For the text-containing cell, return its midpoint in [x, y] coordinate format. 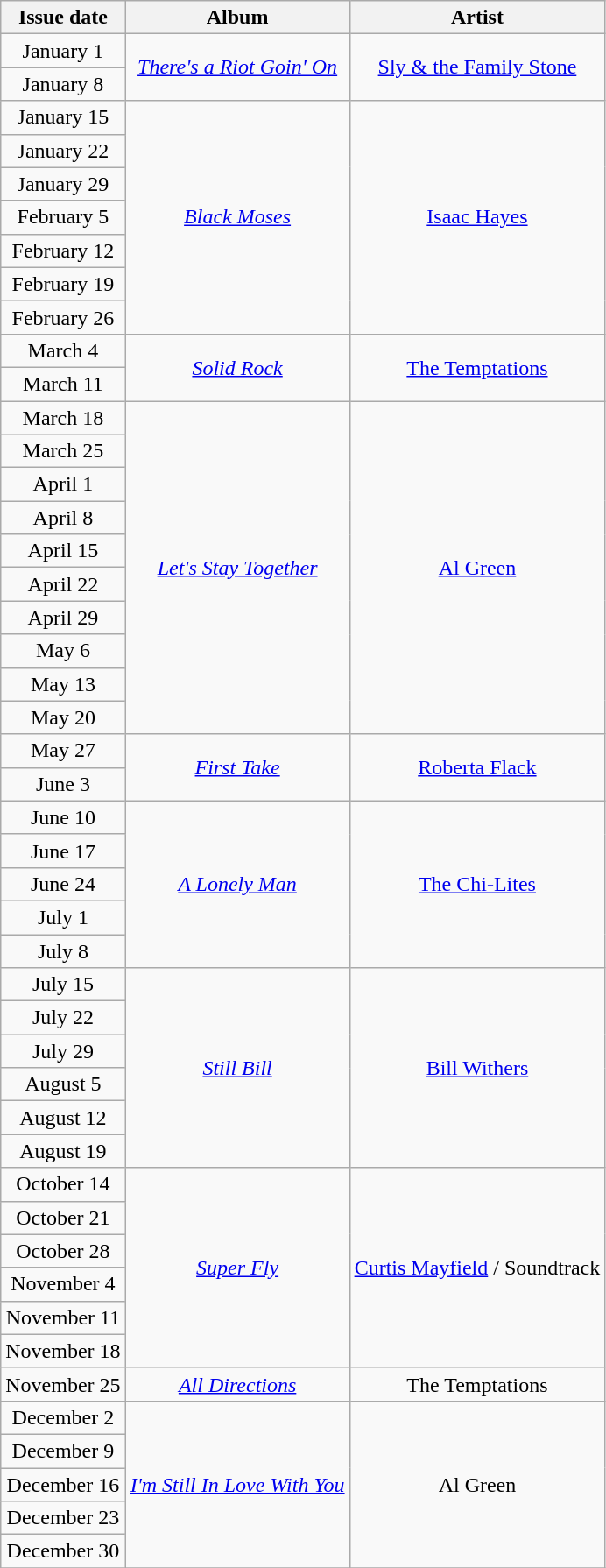
December 2 [63, 1417]
November 25 [63, 1384]
November 4 [63, 1284]
December 23 [63, 1518]
Artist [477, 18]
May 6 [63, 651]
March 11 [63, 384]
August 5 [63, 1084]
April 29 [63, 618]
Black Moses [237, 217]
January 15 [63, 117]
February 26 [63, 317]
July 1 [63, 917]
Super Fly [237, 1268]
June 3 [63, 784]
Album [237, 18]
July 8 [63, 950]
Isaac Hayes [477, 217]
December 30 [63, 1551]
December 9 [63, 1451]
November 11 [63, 1317]
There's a Riot Goin' On [237, 67]
I'm Still In Love With You [237, 1484]
March 4 [63, 350]
Solid Rock [237, 367]
March 25 [63, 451]
A Lonely Man [237, 884]
February 5 [63, 217]
January 29 [63, 184]
October 14 [63, 1184]
May 20 [63, 717]
June 17 [63, 851]
January 1 [63, 51]
Still Bill [237, 1068]
Roberta Flack [477, 767]
May 13 [63, 684]
October 28 [63, 1251]
February 19 [63, 284]
Sly & the Family Stone [477, 67]
The Chi-Lites [477, 884]
Curtis Mayfield / Soundtrack [477, 1268]
April 22 [63, 584]
October 21 [63, 1218]
Let's Stay Together [237, 568]
First Take [237, 767]
April 8 [63, 518]
November 18 [63, 1351]
January 8 [63, 84]
April 15 [63, 551]
August 19 [63, 1151]
June 10 [63, 817]
August 12 [63, 1118]
Issue date [63, 18]
March 18 [63, 418]
June 24 [63, 884]
December 16 [63, 1485]
May 27 [63, 751]
Bill Withers [477, 1068]
February 12 [63, 251]
July 15 [63, 985]
July 22 [63, 1018]
April 1 [63, 484]
January 22 [63, 151]
All Directions [237, 1384]
July 29 [63, 1051]
